Pinpoint the cell where the given text exists, returning its [X, Y] midpoint coordinate. 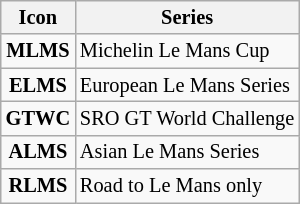
Asian Le Mans Series [187, 152]
ALMS [38, 152]
Michelin Le Mans Cup [187, 51]
MLMS [38, 51]
European Le Mans Series [187, 85]
Series [187, 17]
Road to Le Mans only [187, 186]
ELMS [38, 85]
GTWC [38, 118]
SRO GT World Challenge [187, 118]
Icon [38, 17]
RLMS [38, 186]
